For the text-containing cell, return its midpoint in (x, y) coordinate format. 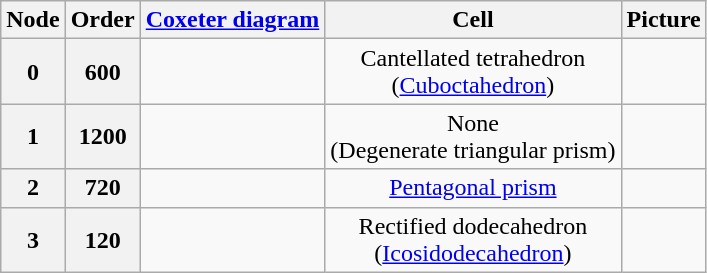
600 (102, 72)
Picture (664, 20)
0 (33, 72)
Node (33, 20)
Coxeter diagram (232, 20)
Rectified dodecahedron(Icosidodecahedron) (473, 240)
1200 (102, 136)
Cell (473, 20)
3 (33, 240)
2 (33, 188)
1 (33, 136)
Cantellated tetrahedron(Cuboctahedron) (473, 72)
720 (102, 188)
None(Degenerate triangular prism) (473, 136)
Order (102, 20)
Pentagonal prism (473, 188)
120 (102, 240)
